Return the (x, y) coordinate for the center point of the cell that contains the specified text.  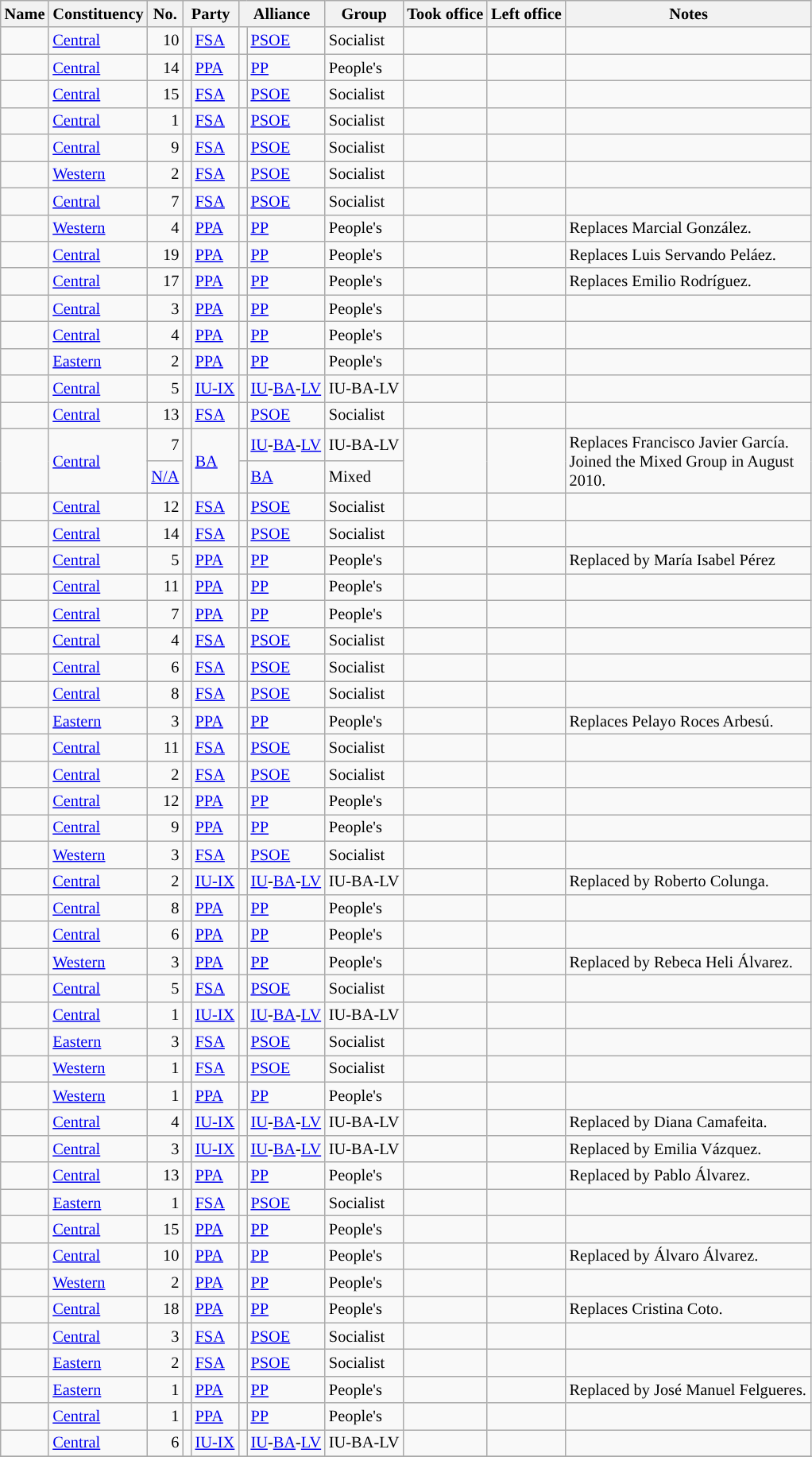
Replaced by María Isabel Pérez (689, 560)
Replaced by Diana Camafeita. (689, 1122)
Notes (689, 14)
Replaces Francisco Javier García. Joined the Mixed Group in August 2010. (689, 461)
N/A (165, 477)
Replaced by Pablo Álvarez. (689, 1176)
Replaces Emilio Rodríguez. (689, 281)
19 (165, 254)
No. (165, 14)
Constituency (98, 14)
Group (364, 14)
Replaced by José Manuel Felgueres. (689, 1389)
Replaced by Roberto Colunga. (689, 882)
Replaced by Emilia Vázquez. (689, 1149)
Took office (445, 14)
18 (165, 1309)
Replaced by Álvaro Álvarez. (689, 1256)
Name (25, 14)
Replaces Luis Servando Peláez. (689, 254)
Replaces Cristina Coto. (689, 1309)
17 (165, 281)
Replaced by Rebeca Heli Álvarez. (689, 962)
Replaces Marcial González. (689, 228)
Left office (526, 14)
Alliance (281, 14)
Mixed (364, 477)
Replaces Pelayo Roces Arbesú. (689, 721)
Party (211, 14)
